Find where the given text appears and provide that cell's center as (X, Y) coordinate. 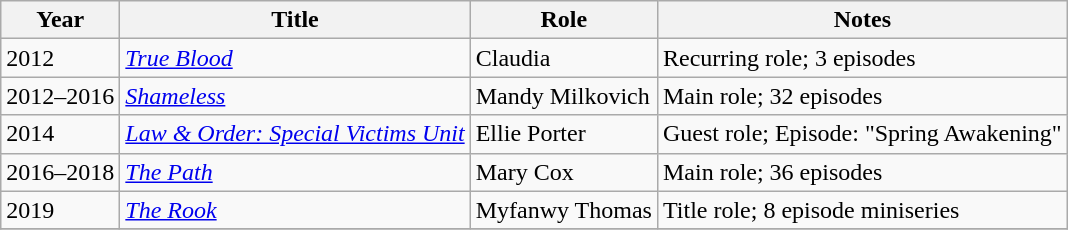
Year (60, 20)
2012 (60, 58)
2014 (60, 134)
Role (564, 20)
The Path (295, 172)
Ellie Porter (564, 134)
2016–2018 (60, 172)
Notes (862, 20)
The Rook (295, 210)
Guest role; Episode: "Spring Awakening" (862, 134)
Main role; 36 episodes (862, 172)
Title role; 8 episode miniseries (862, 210)
Claudia (564, 58)
Mary Cox (564, 172)
Law & Order: Special Victims Unit (295, 134)
Recurring role; 3 episodes (862, 58)
Shameless (295, 96)
Mandy Milkovich (564, 96)
2012–2016 (60, 96)
Main role; 32 episodes (862, 96)
2019 (60, 210)
Title (295, 20)
Myfanwy Thomas (564, 210)
True Blood (295, 58)
